Find where the given text appears and provide that cell's center as (X, Y) coordinate. 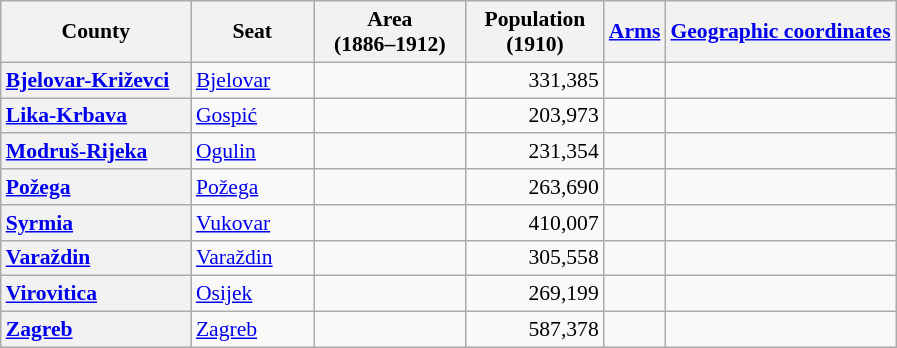
County (96, 32)
331,385 (535, 80)
Gospić (252, 116)
Osijek (252, 294)
Ogulin (252, 152)
410,007 (535, 223)
263,690 (535, 187)
305,558 (535, 258)
Area(1886–1912) (390, 32)
Bjelovar-Križevci (96, 80)
Geographic coordinates (780, 32)
Population (1910) (535, 32)
269,199 (535, 294)
Syrmia (96, 223)
Vukovar (252, 223)
203,973 (535, 116)
Seat (252, 32)
587,378 (535, 330)
231,354 (535, 152)
Arms (635, 32)
Lika-Krbava (96, 116)
Virovitica (96, 294)
Bjelovar (252, 80)
Modruš-Rijeka (96, 152)
